Scan for the cell matching the given text and deliver its [X, Y] coordinate at center. 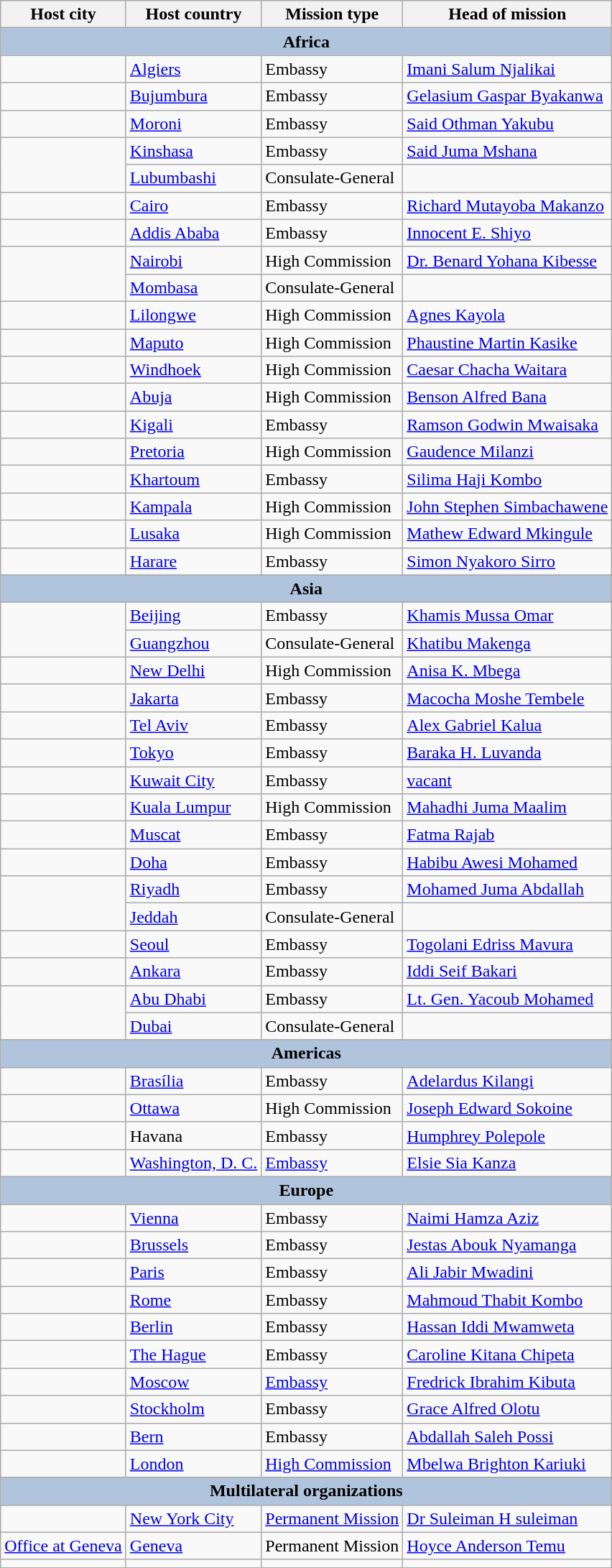
Berlin [193, 1327]
Brasília [193, 1081]
Vienna [193, 1218]
Ottawa [193, 1108]
Simon Nyakoro Sirro [507, 561]
Caesar Chacha Waitara [507, 370]
Grace Alfred Olotu [507, 1409]
Mathew Edward Mkingule [507, 534]
Moscow [193, 1382]
Abdallah Saleh Possi [507, 1436]
Kigali [193, 425]
Addis Ababa [193, 233]
Richard Mutayoba Makanzo [507, 206]
Iddi Seif Bakari [507, 972]
Lusaka [193, 534]
Naimi Hamza Aziz [507, 1218]
Abuja [193, 397]
Asia [306, 589]
Pretoria [193, 452]
Harare [193, 561]
The Hague [193, 1355]
Hoyce Anderson Temu [507, 1546]
Seoul [193, 944]
Benson Alfred Bana [507, 397]
Imani Salum Njalikai [507, 69]
Algiers [193, 69]
Said Juma Mshana [507, 151]
Gelasium Gaspar Byakanwa [507, 96]
Jeddah [193, 917]
Kinshasa [193, 151]
Tel Aviv [193, 725]
Jestas Abouk Nyamanga [507, 1245]
Mombasa [193, 287]
Host city [63, 14]
Gaudence Milanzi [507, 452]
Jakarta [193, 698]
Riyadh [193, 890]
Macocha Moshe Tembele [507, 698]
New Delhi [193, 670]
London [193, 1464]
Lubumbashi [193, 178]
Tokyo [193, 752]
Silima Haji Kombo [507, 479]
Lt. Gen. Yacoub Mohamed [507, 999]
Maputo [193, 343]
Stockholm [193, 1409]
Ali Jabir Mwadini [507, 1273]
Moroni [193, 124]
Office at Geneva [63, 1546]
Mahadhi Juma Maalim [507, 808]
Mahmoud Thabit Kombo [507, 1300]
Paris [193, 1273]
Habibu Awesi Mohamed [507, 862]
Khatibu Makenga [507, 643]
Brussels [193, 1245]
Fatma Rajab [507, 835]
Kuwait City [193, 780]
Nairobi [193, 260]
Guangzhou [193, 643]
Alex Gabriel Kalua [507, 725]
Multilateral organizations [306, 1491]
John Stephen Simbachawene [507, 507]
Ramson Godwin Mwaisaka [507, 425]
Lilongwe [193, 315]
Mbelwa Brighton Kariuki [507, 1464]
Said Othman Yakubu [507, 124]
Joseph Edward Sokoine [507, 1108]
New York City [193, 1518]
Washington, D. C. [193, 1163]
Adelardus Kilangi [507, 1081]
vacant [507, 780]
Elsie Sia Kanza [507, 1163]
Kampala [193, 507]
Dubai [193, 1026]
Rome [193, 1300]
Head of mission [507, 14]
Africa [306, 42]
Geneva [193, 1546]
Togolani Edriss Mavura [507, 944]
Hassan Iddi Mwamweta [507, 1327]
Muscat [193, 835]
Windhoek [193, 370]
Americas [306, 1053]
Dr Suleiman H suleiman [507, 1518]
Cairo [193, 206]
Phaustine Martin Kasike [507, 343]
Caroline Kitana Chipeta [507, 1355]
Agnes Kayola [507, 315]
Bujumbura [193, 96]
Dr. Benard Yohana Kibesse [507, 260]
Anisa K. Mbega [507, 670]
Europe [306, 1190]
Humphrey Polepole [507, 1135]
Ankara [193, 972]
Khartoum [193, 479]
Innocent E. Shiyo [507, 233]
Baraka H. Luvanda [507, 752]
Kuala Lumpur [193, 808]
Beijing [193, 616]
Mission type [332, 14]
Mohamed Juma Abdallah [507, 890]
Havana [193, 1135]
Host country [193, 14]
Doha [193, 862]
Bern [193, 1436]
Abu Dhabi [193, 999]
Fredrick Ibrahim Kibuta [507, 1382]
Khamis Mussa Omar [507, 616]
